Return [x, y] of the center of cell containing provided text 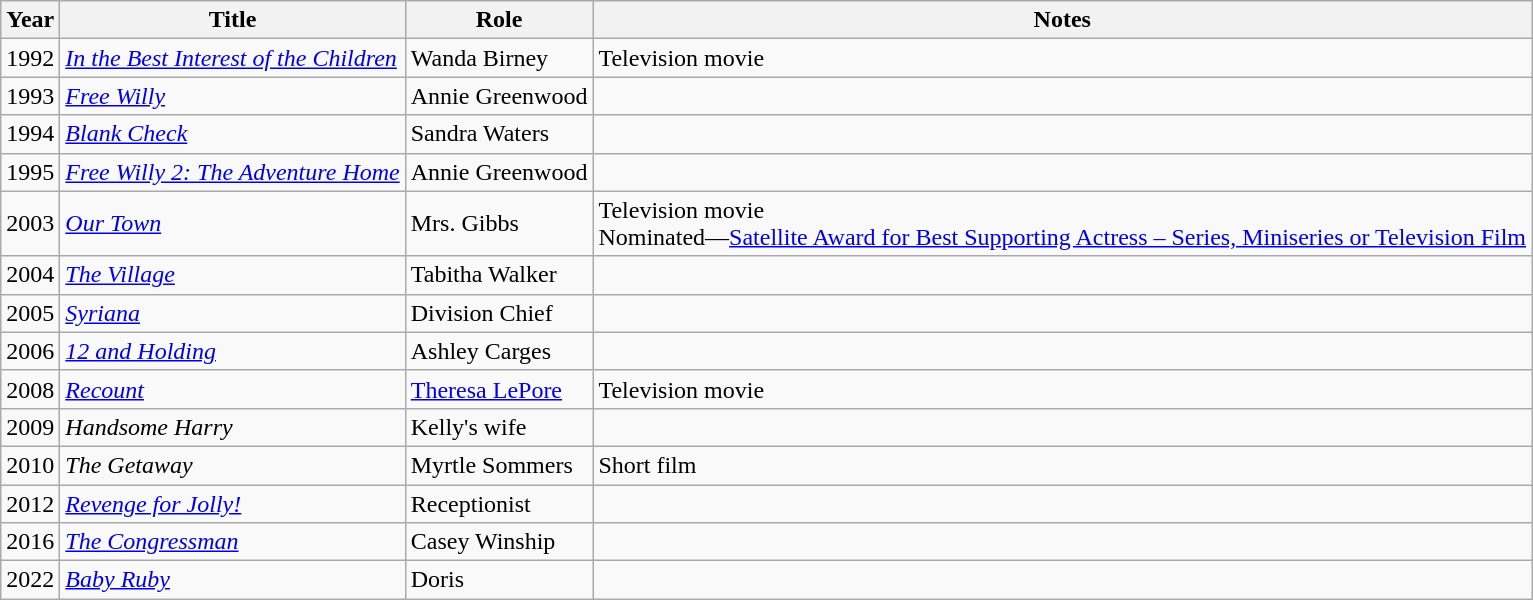
Free Willy [232, 96]
Syriana [232, 313]
2022 [30, 580]
The Getaway [232, 465]
Casey Winship [499, 542]
2004 [30, 275]
Handsome Harry [232, 427]
Notes [1062, 20]
Baby Ruby [232, 580]
Doris [499, 580]
Sandra Waters [499, 134]
2005 [30, 313]
Television movieNominated—Satellite Award for Best Supporting Actress – Series, Miniseries or Television Film [1062, 224]
Blank Check [232, 134]
1993 [30, 96]
Short film [1062, 465]
12 and Holding [232, 351]
Revenge for Jolly! [232, 503]
1994 [30, 134]
Mrs. Gibbs [499, 224]
2012 [30, 503]
Receptionist [499, 503]
Role [499, 20]
Recount [232, 389]
2008 [30, 389]
2016 [30, 542]
1995 [30, 172]
Theresa LePore [499, 389]
1992 [30, 58]
Myrtle Sommers [499, 465]
2003 [30, 224]
Division Chief [499, 313]
Title [232, 20]
Wanda Birney [499, 58]
Free Willy 2: The Adventure Home [232, 172]
Ashley Carges [499, 351]
Tabitha Walker [499, 275]
Kelly's wife [499, 427]
The Congressman [232, 542]
Our Town [232, 224]
In the Best Interest of the Children [232, 58]
The Village [232, 275]
Year [30, 20]
2009 [30, 427]
2006 [30, 351]
2010 [30, 465]
